From the cell containing the given text, extract its center point as (x, y) coordinate. 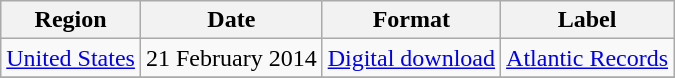
Digital download (411, 58)
21 February 2014 (231, 58)
Region (71, 20)
United States (71, 58)
Atlantic Records (588, 58)
Date (231, 20)
Label (588, 20)
Format (411, 20)
